Detect which cell encompasses the target text, then output its (X, Y) center coordinate. 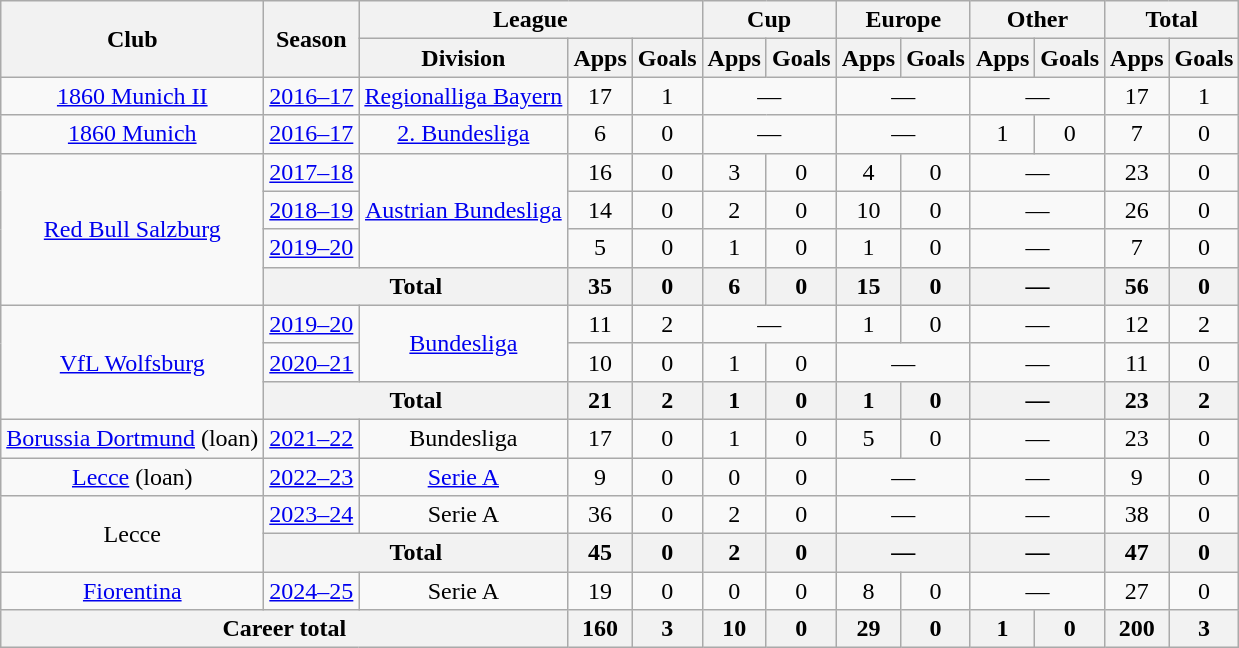
27 (1137, 591)
League (530, 20)
2. Bundesliga (464, 134)
2021–22 (312, 438)
14 (600, 210)
Career total (284, 629)
200 (1137, 629)
1860 Munich (132, 134)
56 (1137, 286)
38 (1137, 515)
21 (600, 400)
26 (1137, 210)
Season (312, 39)
29 (868, 629)
16 (600, 172)
Fiorentina (132, 591)
Lecce (132, 534)
4 (868, 172)
2018–19 (312, 210)
Europe (903, 20)
2024–25 (312, 591)
Club (132, 39)
8 (868, 591)
Regionalliga Bayern (464, 96)
12 (1137, 324)
45 (600, 553)
15 (868, 286)
Other (1037, 20)
35 (600, 286)
160 (600, 629)
Cup (769, 20)
2017–18 (312, 172)
47 (1137, 553)
1860 Munich II (132, 96)
VfL Wolfsburg (132, 362)
2022–23 (312, 477)
36 (600, 515)
Lecce (loan) (132, 477)
2020–21 (312, 362)
Borussia Dortmund (loan) (132, 438)
Red Bull Salzburg (132, 229)
Division (464, 58)
2023–24 (312, 515)
19 (600, 591)
Austrian Bundesliga (464, 210)
